Find where the given text appears and provide that cell's center as [x, y] coordinate. 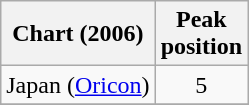
5 [201, 85]
Japan (Oricon) [78, 85]
Peakposition [201, 34]
Chart (2006) [78, 34]
